Identify which cell holds the provided text, then report its (X, Y) central coordinate. 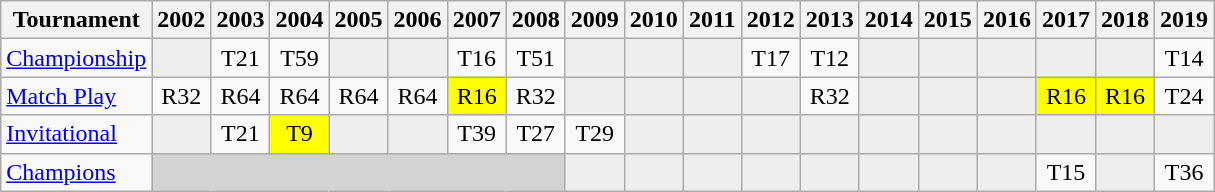
2006 (418, 20)
2005 (358, 20)
T36 (1184, 172)
2015 (948, 20)
Match Play (76, 96)
Tournament (76, 20)
Championship (76, 58)
2012 (770, 20)
T16 (476, 58)
T59 (300, 58)
2011 (712, 20)
Invitational (76, 134)
2002 (182, 20)
T29 (594, 134)
2003 (240, 20)
2019 (1184, 20)
2007 (476, 20)
2013 (830, 20)
2018 (1126, 20)
2009 (594, 20)
T15 (1066, 172)
2014 (888, 20)
T9 (300, 134)
T12 (830, 58)
Champions (76, 172)
T51 (536, 58)
2004 (300, 20)
2008 (536, 20)
2017 (1066, 20)
2016 (1006, 20)
T24 (1184, 96)
T17 (770, 58)
T27 (536, 134)
2010 (654, 20)
T39 (476, 134)
T14 (1184, 58)
